Provide the (x, y) coordinate of the cell's center where the given text is located.  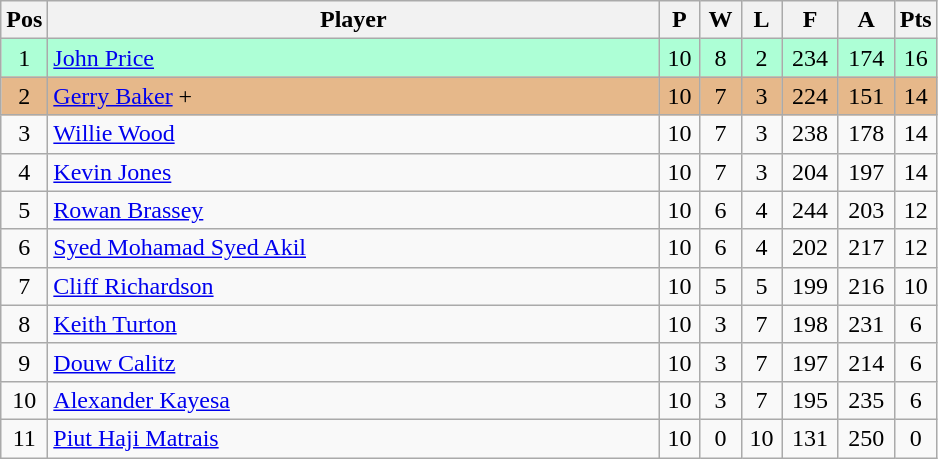
195 (810, 400)
P (680, 20)
231 (866, 324)
151 (866, 96)
1 (24, 58)
204 (810, 172)
250 (866, 438)
217 (866, 248)
Pos (24, 20)
F (810, 20)
Willie Wood (354, 134)
198 (810, 324)
Player (354, 20)
Gerry Baker + (354, 96)
W (720, 20)
Pts (916, 20)
L (762, 20)
Alexander Kayesa (354, 400)
244 (810, 210)
235 (866, 400)
203 (866, 210)
224 (810, 96)
178 (866, 134)
11 (24, 438)
Cliff Richardson (354, 286)
202 (810, 248)
199 (810, 286)
Rowan Brassey (354, 210)
16 (916, 58)
John Price (354, 58)
Piut Haji Matrais (354, 438)
238 (810, 134)
9 (24, 362)
216 (866, 286)
214 (866, 362)
174 (866, 58)
Keith Turton (354, 324)
131 (810, 438)
Kevin Jones (354, 172)
Douw Calitz (354, 362)
234 (810, 58)
A (866, 20)
Syed Mohamad Syed Akil (354, 248)
